Extract the (x, y) coordinate from the center of the cell holding the provided text.  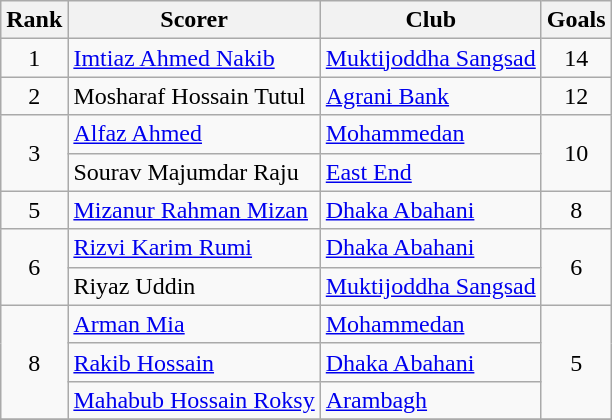
Rakib Hossain (194, 362)
Club (430, 20)
Imtiaz Ahmed Nakib (194, 58)
Sourav Majumdar Raju (194, 172)
1 (34, 58)
12 (576, 96)
Mosharaf Hossain Tutul (194, 96)
Rizvi Karim Rumi (194, 248)
Rank (34, 20)
Agrani Bank (430, 96)
Arman Mia (194, 324)
East End (430, 172)
Mizanur Rahman Mizan (194, 210)
Riyaz Uddin (194, 286)
10 (576, 153)
Arambagh (430, 400)
3 (34, 153)
Alfaz Ahmed (194, 134)
Goals (576, 20)
2 (34, 96)
Mahabub Hossain Roksy (194, 400)
Scorer (194, 20)
14 (576, 58)
